Search for the cell housing the specified text and yield its (X, Y) center coordinate. 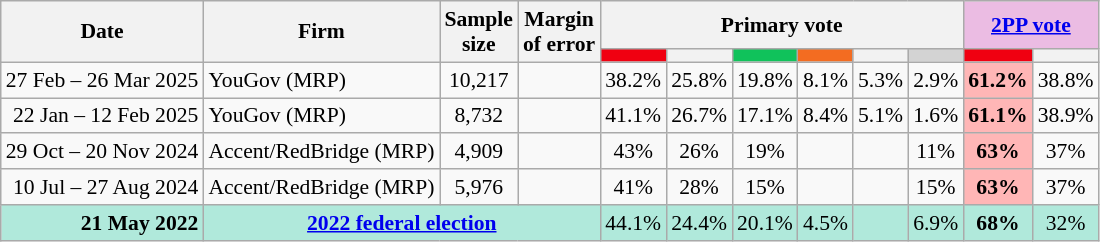
5,976 (479, 187)
41% (633, 187)
5.3% (880, 80)
61.1% (998, 116)
4.5% (826, 223)
8,732 (479, 116)
Samplesize (479, 32)
10 Jul – 27 Aug 2024 (102, 187)
29 Oct – 20 Nov 2024 (102, 152)
Marginof error (559, 32)
8.4% (826, 116)
21 May 2022 (102, 223)
2022 federal election (402, 223)
38.9% (1066, 116)
38.2% (633, 80)
20.1% (765, 223)
17.1% (765, 116)
26.7% (699, 116)
5.1% (880, 116)
68% (998, 223)
41.1% (633, 116)
44.1% (633, 223)
38.8% (1066, 80)
8.1% (826, 80)
6.9% (936, 223)
11% (936, 152)
19% (765, 152)
22 Jan – 12 Feb 2025 (102, 116)
25.8% (699, 80)
28% (699, 187)
2PP vote (1030, 25)
61.2% (998, 80)
24.4% (699, 223)
43% (633, 152)
2.9% (936, 80)
32% (1066, 223)
Date (102, 32)
27 Feb – 26 Mar 2025 (102, 80)
4,909 (479, 152)
26% (699, 152)
10,217 (479, 80)
Primary vote (782, 25)
1.6% (936, 116)
19.8% (765, 80)
Firm (321, 32)
